For the text-containing cell, return its midpoint in (X, Y) coordinate format. 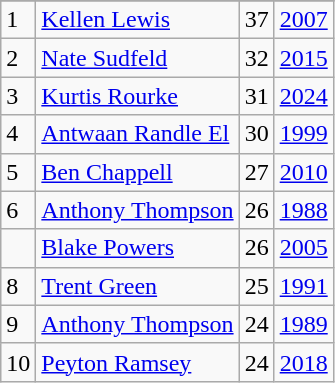
1991 (304, 286)
Trent Green (138, 286)
1 (18, 20)
Blake Powers (138, 248)
2007 (304, 20)
30 (256, 134)
25 (256, 286)
Kellen Lewis (138, 20)
2018 (304, 362)
5 (18, 172)
2005 (304, 248)
32 (256, 58)
31 (256, 96)
37 (256, 20)
2010 (304, 172)
Ben Chappell (138, 172)
6 (18, 210)
Peyton Ramsey (138, 362)
27 (256, 172)
2 (18, 58)
1988 (304, 210)
Antwaan Randle El (138, 134)
8 (18, 286)
2015 (304, 58)
10 (18, 362)
9 (18, 324)
Kurtis Rourke (138, 96)
1999 (304, 134)
3 (18, 96)
4 (18, 134)
1989 (304, 324)
2024 (304, 96)
Nate Sudfeld (138, 58)
